Locate the cell with the specified text and output its [x, y] center coordinate. 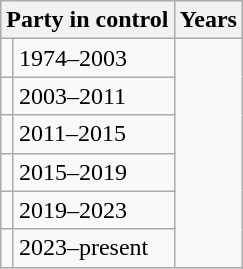
2011–2015 [94, 134]
2019–2023 [94, 210]
Party in control [88, 20]
1974–2003 [94, 58]
2003–2011 [94, 96]
2015–2019 [94, 172]
Years [208, 20]
2023–present [94, 248]
